For the text-containing cell, return its midpoint in [x, y] coordinate format. 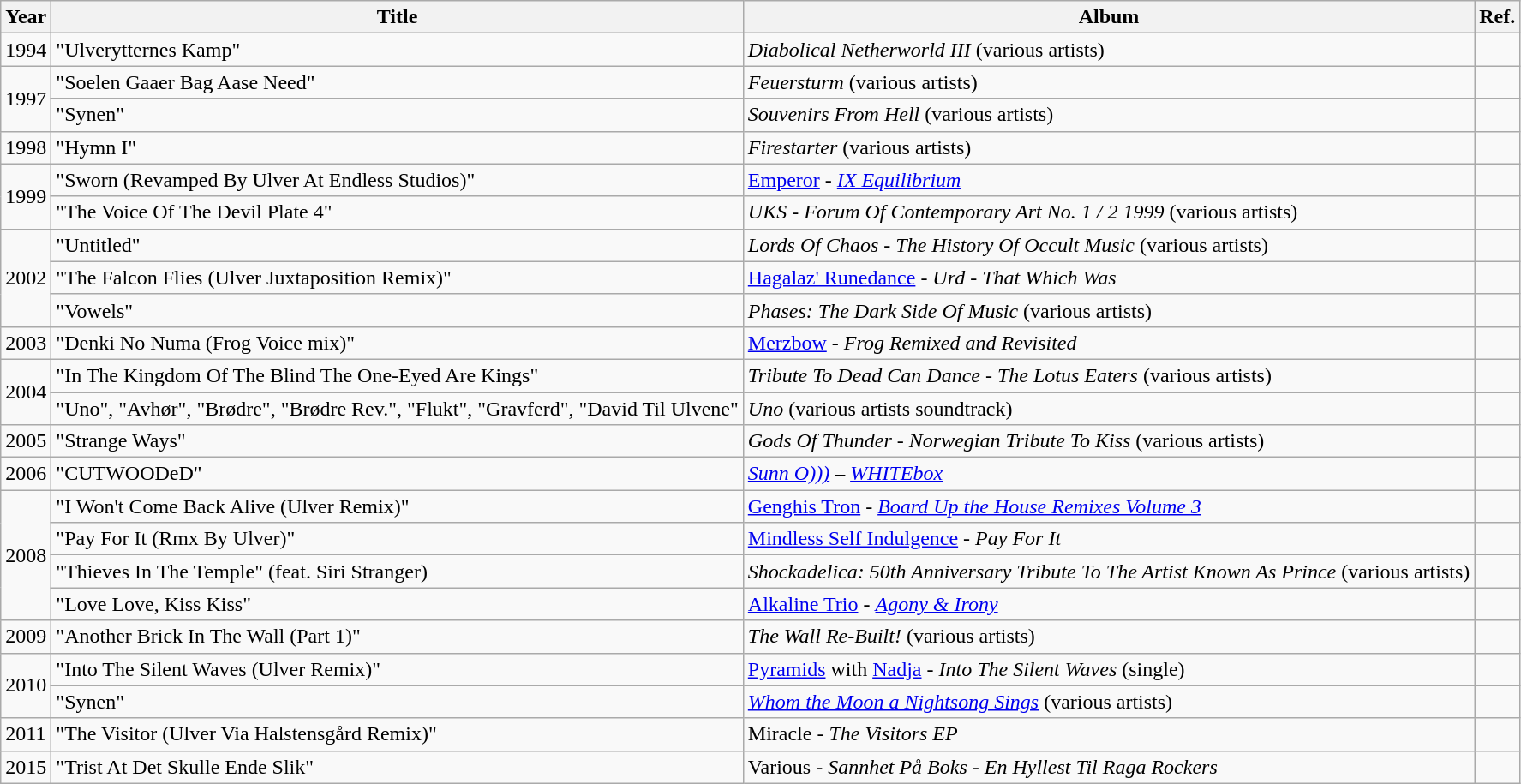
"Another Brick In The Wall (Part 1)" [398, 637]
"Pay For It (Rmx By Ulver)" [398, 539]
"Uno", "Avhør", "Brødre", "Brødre Rev.", "Flukt", "Gravferd", "David Til Ulvene" [398, 409]
"Soelen Gaaer Bag Aase Need" [398, 82]
"Denki No Numa (Frog Voice mix)" [398, 343]
Feuersturm (various artists) [1109, 82]
Emperor - IX Equilibrium [1109, 180]
"Vowels" [398, 310]
Album [1109, 17]
Whom the Moon a Nightsong Sings (various artists) [1109, 702]
Title [398, 17]
2010 [26, 685]
Sunn O))) – WHITEbox [1109, 474]
Year [26, 17]
Alkaline Trio - Agony & Irony [1109, 604]
"Trist At Det Skulle Ende Slik" [398, 767]
"Into The Silent Waves (Ulver Remix)" [398, 669]
2006 [26, 474]
1994 [26, 50]
Gods Of Thunder - Norwegian Tribute To Kiss (various artists) [1109, 441]
Firestarter (various artists) [1109, 147]
"Thieves In The Temple" (feat. Siri Stranger) [398, 572]
"Sworn (Revamped By Ulver At Endless Studios)" [398, 180]
1998 [26, 147]
Pyramids with Nadja - Into The Silent Waves (single) [1109, 669]
UKS - Forum Of Contemporary Art No. 1 / 2 1999 (various artists) [1109, 212]
"The Falcon Flies (Ulver Juxtaposition Remix)" [398, 278]
1997 [26, 99]
"The Visitor (Ulver Via Halstensgård Remix)" [398, 734]
Lords Of Chaos - The History Of Occult Music (various artists) [1109, 245]
"Strange Ways" [398, 441]
Tribute To Dead Can Dance - The Lotus Eaters (various artists) [1109, 375]
2004 [26, 392]
2011 [26, 734]
Diabolical Netherworld III (various artists) [1109, 50]
2005 [26, 441]
2003 [26, 343]
2009 [26, 637]
Various - Sannhet På Boks - En Hyllest Til Raga Rockers [1109, 767]
Hagalaz' Runedance - Urd - That Which Was [1109, 278]
"Hymn I" [398, 147]
"I Won't Come Back Alive (Ulver Remix)" [398, 506]
"Ulverytternes Kamp" [398, 50]
2002 [26, 278]
Miracle - The Visitors EP [1109, 734]
The Wall Re-Built! (various artists) [1109, 637]
Genghis Tron - Board Up the House Remixes Volume 3 [1109, 506]
Uno (various artists soundtrack) [1109, 409]
"Untitled" [398, 245]
"The Voice Of The Devil Plate 4" [398, 212]
Merzbow - Frog Remixed and Revisited [1109, 343]
Souvenirs From Hell (various artists) [1109, 115]
"In The Kingdom Of The Blind The One-Eyed Are Kings" [398, 375]
1999 [26, 196]
"Love Love, Kiss Kiss" [398, 604]
"CUTWOODeD" [398, 474]
Mindless Self Indulgence - Pay For It [1109, 539]
Phases: The Dark Side Of Music (various artists) [1109, 310]
Shockadelica: 50th Anniversary Tribute To The Artist Known As Prince (various artists) [1109, 572]
2008 [26, 555]
Ref. [1498, 17]
2015 [26, 767]
